Capture the cell that displays the provided text and extract its [x, y] central coordinate. 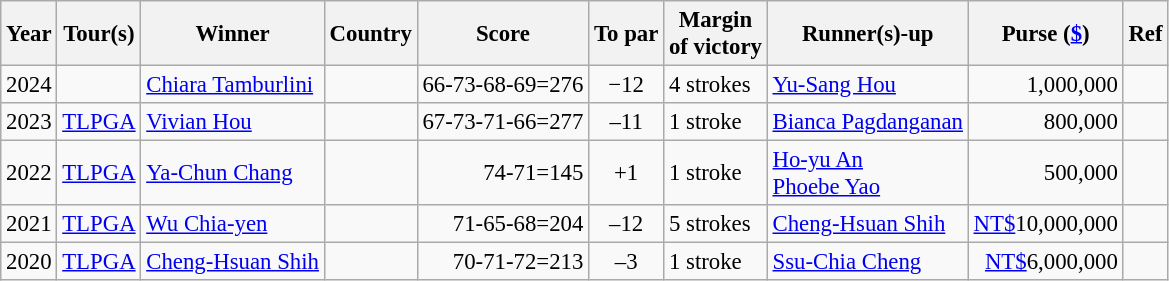
+1 [626, 174]
500,000 [1046, 174]
Vivian Hou [232, 122]
NT$10,000,000 [1046, 224]
2023 [29, 122]
Score [503, 34]
Ho-yu An Phoebe Yao [868, 174]
2022 [29, 174]
2021 [29, 224]
Ssu-Chia Cheng [868, 262]
Yu-Sang Hou [868, 85]
–11 [626, 122]
Chiara Tamburlini [232, 85]
Bianca Pagdanganan [868, 122]
Runner(s)-up [868, 34]
Winner [232, 34]
1,000,000 [1046, 85]
−12 [626, 85]
Wu Chia-yen [232, 224]
–12 [626, 224]
Purse ($) [1046, 34]
800,000 [1046, 122]
Ref [1146, 34]
4 strokes [716, 85]
2020 [29, 262]
67-73-71-66=277 [503, 122]
2024 [29, 85]
Country [370, 34]
5 strokes [716, 224]
66-73-68-69=276 [503, 85]
Ya-Chun Chang [232, 174]
Marginof victory [716, 34]
–3 [626, 262]
Tour(s) [99, 34]
70-71-72=213 [503, 262]
Year [29, 34]
74-71=145 [503, 174]
NT$6,000,000 [1046, 262]
71-65-68=204 [503, 224]
To par [626, 34]
